For the text-containing cell, return its midpoint in [x, y] coordinate format. 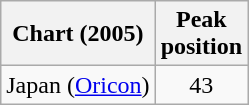
Chart (2005) [78, 34]
Peakposition [201, 34]
Japan (Oricon) [78, 85]
43 [201, 85]
